Search for the cell housing the specified text and yield its [X, Y] center coordinate. 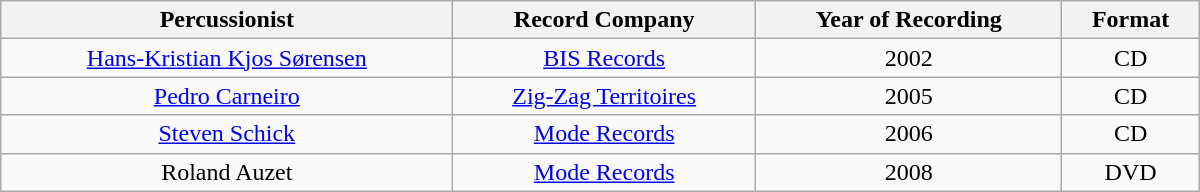
Zig-Zag Territoires [604, 96]
Year of Recording [909, 20]
Pedro Carneiro [227, 96]
Percussionist [227, 20]
DVD [1130, 172]
2008 [909, 172]
2002 [909, 58]
2006 [909, 134]
Roland Auzet [227, 172]
Record Company [604, 20]
BIS Records [604, 58]
Hans-Kristian Kjos Sørensen [227, 58]
Format [1130, 20]
Steven Schick [227, 134]
2005 [909, 96]
